Extract the [x, y] coordinate from the center of the cell holding the provided text.  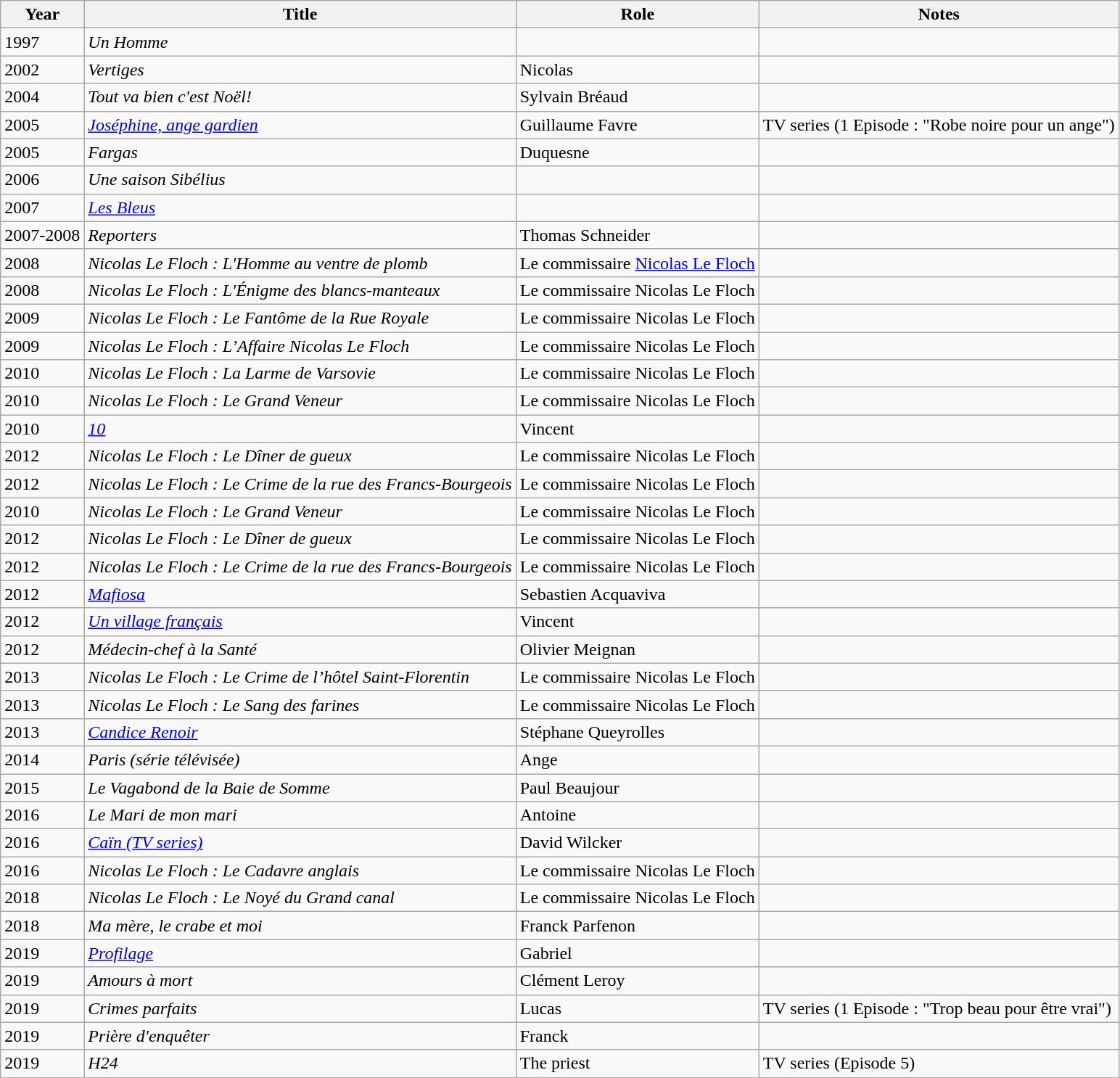
2007 [42, 207]
Nicolas Le Floch : Le Crime de l’hôtel Saint-Florentin [300, 677]
Vertiges [300, 70]
Sylvain Bréaud [637, 97]
2014 [42, 760]
TV series (1 Episode : "Trop beau pour être vrai") [939, 1008]
Stéphane Queyrolles [637, 732]
Sebastien Acquaviva [637, 594]
Nicolas Le Floch : Le Cadavre anglais [300, 871]
Le Mari de mon mari [300, 815]
Nicolas Le Floch : La Larme de Varsovie [300, 374]
TV series (Episode 5) [939, 1063]
Nicolas Le Floch : Le Sang des farines [300, 704]
Médecin-chef à la Santé [300, 649]
Nicolas Le Floch : L'Énigme des blancs-manteaux [300, 290]
Notes [939, 15]
Olivier Meignan [637, 649]
Title [300, 15]
Les Bleus [300, 207]
Une saison Sibélius [300, 180]
Nicolas [637, 70]
Candice Renoir [300, 732]
Nicolas Le Floch : L'Homme au ventre de plomb [300, 263]
Reporters [300, 235]
2015 [42, 787]
Nicolas Le Floch : Le Noyé du Grand canal [300, 898]
Mafiosa [300, 594]
Joséphine, ange gardien [300, 125]
Franck [637, 1036]
Role [637, 15]
Profilage [300, 953]
Paris (série télévisée) [300, 760]
Ange [637, 760]
Prière d'enquêter [300, 1036]
1997 [42, 42]
Gabriel [637, 953]
Paul Beaujour [637, 787]
Ma mère, le crabe et moi [300, 926]
2002 [42, 70]
2004 [42, 97]
The priest [637, 1063]
David Wilcker [637, 843]
Le Vagabond de la Baie de Somme [300, 787]
10 [300, 429]
TV series (1 Episode : "Robe noire pour un ange") [939, 125]
Antoine [637, 815]
H24 [300, 1063]
Lucas [637, 1008]
Nicolas Le Floch : L’Affaire Nicolas Le Floch [300, 346]
2006 [42, 180]
Un Homme [300, 42]
Franck Parfenon [637, 926]
Guillaume Favre [637, 125]
Duquesne [637, 152]
Caïn (TV series) [300, 843]
2007-2008 [42, 235]
Amours à mort [300, 981]
Year [42, 15]
Crimes parfaits [300, 1008]
Un village français [300, 622]
Clément Leroy [637, 981]
Tout va bien c'est Noël! [300, 97]
Thomas Schneider [637, 235]
Fargas [300, 152]
Nicolas Le Floch : Le Fantôme de la Rue Royale [300, 318]
